Identify which cell holds the provided text, then report its (x, y) central coordinate. 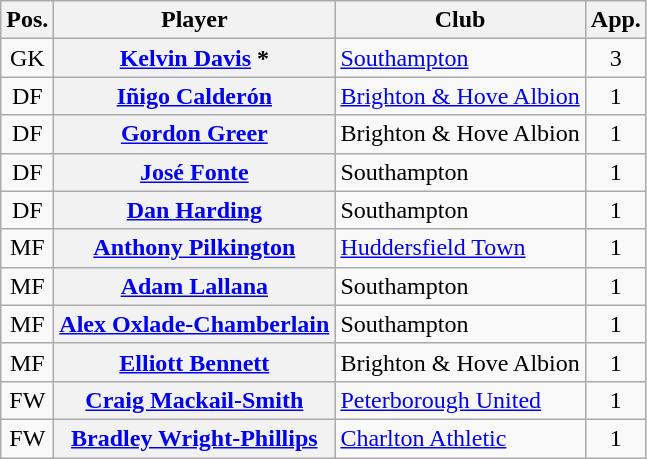
Club (460, 20)
Craig Mackail-Smith (194, 400)
Pos. (28, 20)
Dan Harding (194, 210)
Anthony Pilkington (194, 248)
Elliott Bennett (194, 362)
Charlton Athletic (460, 438)
Bradley Wright-Phillips (194, 438)
Kelvin Davis * (194, 58)
Huddersfield Town (460, 248)
Alex Oxlade-Chamberlain (194, 324)
Adam Lallana (194, 286)
GK (28, 58)
Player (194, 20)
3 (616, 58)
App. (616, 20)
Iñigo Calderón (194, 96)
Peterborough United (460, 400)
José Fonte (194, 172)
Gordon Greer (194, 134)
